Determine the [X, Y] coordinate at the center of the cell enclosing the given text.  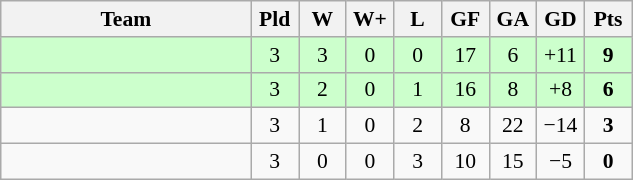
+11 [561, 55]
−5 [561, 162]
GD [561, 19]
16 [465, 90]
W [322, 19]
−14 [561, 126]
22 [513, 126]
W+ [370, 19]
Pld [275, 19]
GF [465, 19]
10 [465, 162]
GA [513, 19]
9 [608, 55]
+8 [561, 90]
15 [513, 162]
17 [465, 55]
Pts [608, 19]
Team [126, 19]
L [418, 19]
